For the text-containing cell, return its midpoint in [X, Y] coordinate format. 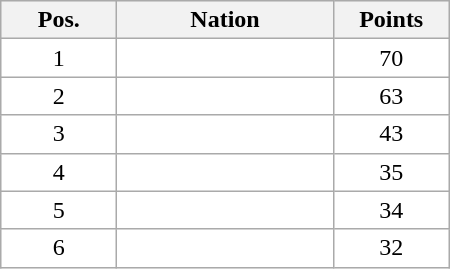
3 [59, 134]
63 [391, 96]
1 [59, 58]
43 [391, 134]
Pos. [59, 20]
6 [59, 248]
70 [391, 58]
2 [59, 96]
Points [391, 20]
5 [59, 210]
4 [59, 172]
32 [391, 248]
Nation [225, 20]
35 [391, 172]
34 [391, 210]
